Identify which cell holds the provided text, then report its (x, y) central coordinate. 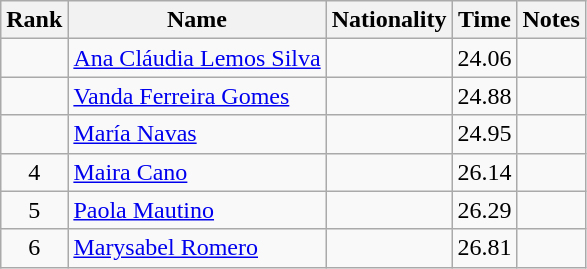
Notes (551, 20)
26.14 (484, 172)
5 (34, 210)
María Navas (197, 134)
4 (34, 172)
26.81 (484, 248)
Marysabel Romero (197, 248)
Maira Cano (197, 172)
Name (197, 20)
24.88 (484, 96)
26.29 (484, 210)
Time (484, 20)
Vanda Ferreira Gomes (197, 96)
Paola Mautino (197, 210)
Rank (34, 20)
Ana Cláudia Lemos Silva (197, 58)
6 (34, 248)
24.95 (484, 134)
24.06 (484, 58)
Nationality (389, 20)
